Find where the given text appears and provide that cell's center as [x, y] coordinate. 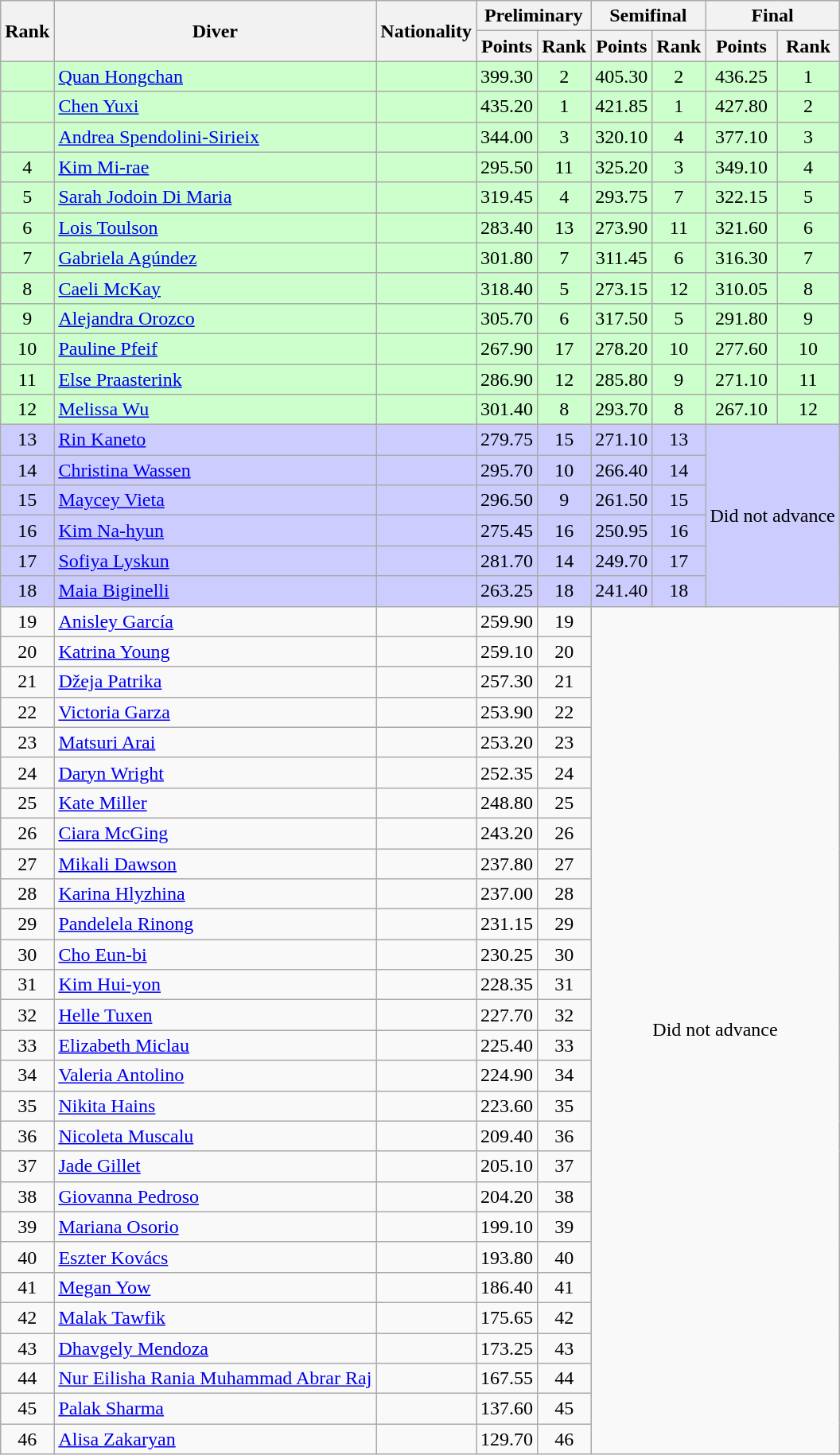
249.70 [622, 561]
278.20 [622, 348]
224.90 [507, 1076]
Dhavgely Mendoza [215, 1348]
301.40 [507, 410]
225.40 [507, 1045]
Alisa Zakaryan [215, 1439]
Mikali Dawson [215, 863]
311.45 [622, 258]
281.70 [507, 561]
204.20 [507, 1196]
Gabriela Agúndez [215, 258]
283.40 [507, 228]
316.30 [741, 258]
317.50 [622, 318]
175.65 [507, 1317]
Chen Yuxi [215, 107]
349.10 [741, 167]
Anisley García [215, 621]
193.80 [507, 1257]
Valeria Antolino [215, 1076]
277.60 [741, 348]
305.70 [507, 318]
248.80 [507, 803]
344.00 [507, 137]
Katrina Young [215, 652]
320.10 [622, 137]
293.70 [622, 410]
267.10 [741, 410]
Nationality [426, 31]
Helle Tuxen [215, 1015]
Andrea Spendolini-Sirieix [215, 137]
427.80 [741, 107]
241.40 [622, 591]
293.75 [622, 197]
321.60 [741, 228]
263.25 [507, 591]
Lois Toulson [215, 228]
Nikita Hains [215, 1106]
237.80 [507, 863]
301.80 [507, 258]
252.35 [507, 772]
250.95 [622, 531]
Nur Eilisha Rania Muhammad Abrar Raj [215, 1379]
273.15 [622, 288]
291.80 [741, 318]
286.90 [507, 379]
Jade Gillet [215, 1166]
Malak Tawfik [215, 1317]
199.10 [507, 1227]
186.40 [507, 1287]
205.10 [507, 1166]
Megan Yow [215, 1287]
Sarah Jodoin Di Maria [215, 197]
Diver [215, 31]
296.50 [507, 500]
Daryn Wright [215, 772]
436.25 [741, 76]
319.45 [507, 197]
227.70 [507, 1015]
Džeja Patrika [215, 682]
137.60 [507, 1409]
Kim Mi-rae [215, 167]
Pandelela Rinong [215, 924]
Maycey Vieta [215, 500]
295.70 [507, 470]
259.10 [507, 652]
Matsuri Arai [215, 742]
209.40 [507, 1136]
Cho Eun-bi [215, 955]
261.50 [622, 500]
Palak Sharma [215, 1409]
279.75 [507, 440]
Caeli McKay [215, 288]
Mariana Osorio [215, 1227]
Kate Miller [215, 803]
228.35 [507, 985]
377.10 [741, 137]
399.30 [507, 76]
273.90 [622, 228]
Else Praasterink [215, 379]
285.80 [622, 379]
231.15 [507, 924]
266.40 [622, 470]
Eszter Kovács [215, 1257]
310.05 [741, 288]
Kim Hui-yon [215, 985]
Alejandra Orozco [215, 318]
Pauline Pfeif [215, 348]
Elizabeth Miclau [215, 1045]
435.20 [507, 107]
Preliminary [534, 16]
259.90 [507, 621]
Christina Wassen [215, 470]
223.60 [507, 1106]
Nicoleta Muscalu [215, 1136]
173.25 [507, 1348]
Ciara McGing [215, 833]
275.45 [507, 531]
267.90 [507, 348]
Melissa Wu [215, 410]
322.15 [741, 197]
253.90 [507, 712]
237.00 [507, 894]
Quan Hongchan [215, 76]
421.85 [622, 107]
Sofiya Lyskun [215, 561]
Rin Kaneto [215, 440]
167.55 [507, 1379]
318.40 [507, 288]
Semifinal [648, 16]
257.30 [507, 682]
243.20 [507, 833]
Kim Na-hyun [215, 531]
129.70 [507, 1439]
325.20 [622, 167]
Final [772, 16]
230.25 [507, 955]
Karina Hlyzhina [215, 894]
253.20 [507, 742]
Victoria Garza [215, 712]
295.50 [507, 167]
405.30 [622, 76]
Giovanna Pedroso [215, 1196]
Maia Biginelli [215, 591]
